Return [x, y] of the center of cell containing provided text 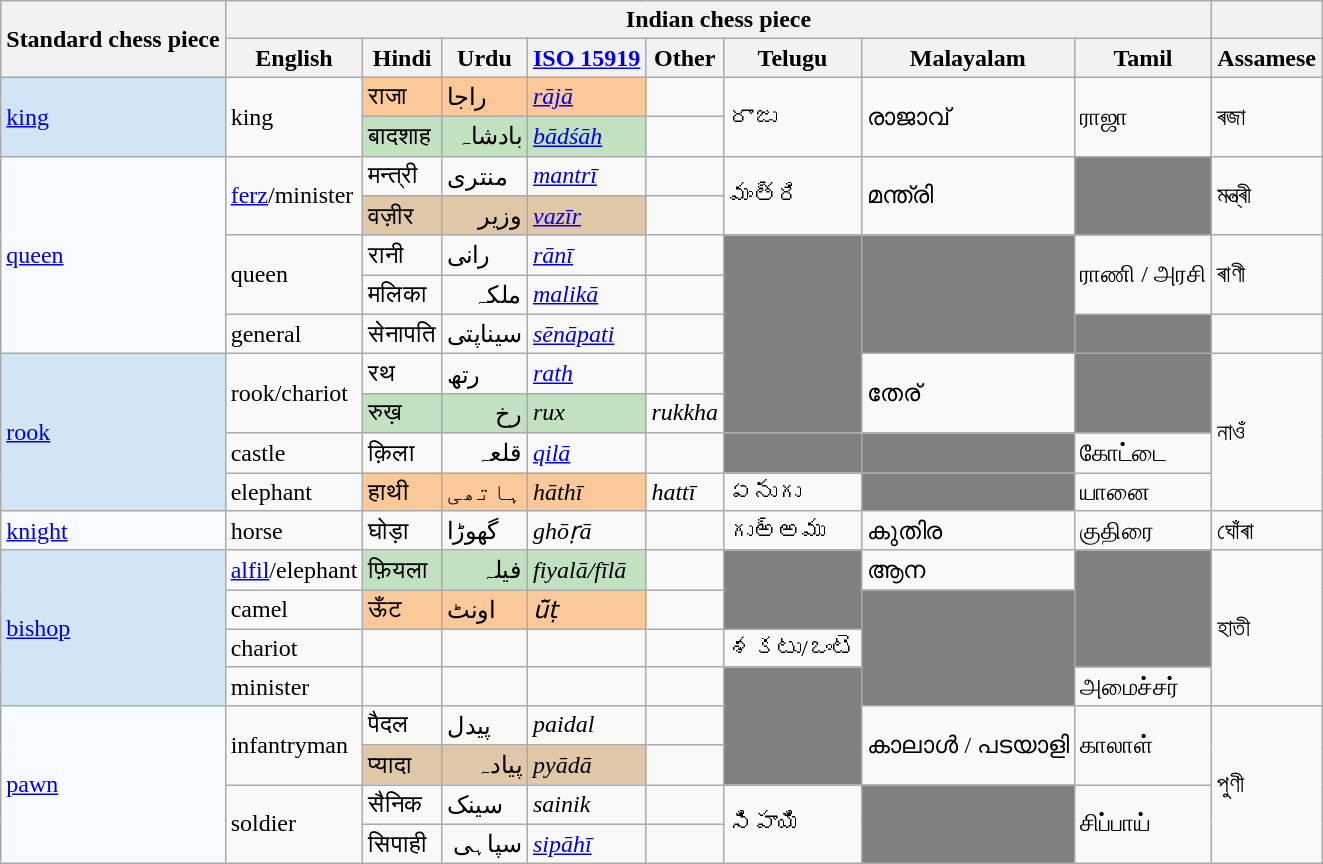
ராணி / அரசி [1143, 274]
ऊँट [402, 610]
sainik [586, 804]
اونٹ [484, 610]
घोड़ा [402, 531]
ū̃ṭ [586, 610]
ghōṛā [586, 531]
గుఱ్ఱము [793, 531]
Assamese [1267, 58]
pawn [113, 784]
mantrī [586, 176]
vazīr [586, 216]
रथ [402, 374]
அமைச்சர் [1143, 686]
گھوڑا [484, 531]
సిపాయి [793, 824]
हाथी [402, 491]
रुख़ [402, 413]
alfil/elephant [294, 570]
elephant [294, 491]
మంత్రి [793, 196]
سینک [484, 804]
rukkha [685, 413]
वज़ीर [402, 216]
குதிரை [1143, 531]
ആന [968, 570]
নাওঁ [1267, 432]
rook [113, 432]
rath [586, 374]
Telugu [793, 58]
ملکہ [484, 295]
Tamil [1143, 58]
পুণী [1267, 784]
وزیر [484, 216]
ferz/minister [294, 196]
hāthī [586, 491]
bishop [113, 628]
മന്ത്രി [968, 196]
سپاہی [484, 844]
கோட்டை [1143, 453]
കാലാള്‍ / പടയാളി [968, 744]
ৰজা [1267, 116]
मन्त्री [402, 176]
castle [294, 453]
بادشاہ [484, 136]
ISO 15919 [586, 58]
قلعہ [484, 453]
malikā [586, 295]
پیدل [484, 725]
سیناپتی [484, 334]
കുതിര [968, 531]
chariot [294, 648]
pyādā [586, 765]
پیادہ [484, 765]
راجا [484, 97]
प्यादा [402, 765]
सिपाही [402, 844]
मलिका [402, 295]
क़िला [402, 453]
فیلہ [484, 570]
രാജാവ് [968, 116]
sipāhī [586, 844]
ఏనుగు [793, 491]
Hindi [402, 58]
qilā [586, 453]
Other [685, 58]
infantryman [294, 744]
காலாள் [1143, 744]
rook/chariot [294, 394]
hattī [685, 491]
rux [586, 413]
soldier [294, 824]
சிப்பாய் [1143, 824]
राजा [402, 97]
rājā [586, 97]
رانی [484, 255]
knight [113, 531]
bādśāh [586, 136]
رخ [484, 413]
horse [294, 531]
सेनापति [402, 334]
sēnāpati [586, 334]
Urdu [484, 58]
general [294, 334]
Standard chess piece [113, 39]
Indian chess piece [718, 20]
రాజు [793, 116]
सैनिक [402, 804]
رتھ [484, 374]
camel [294, 610]
Malayalam [968, 58]
ہاتھی [484, 491]
ঘোঁৰা [1267, 531]
paidal [586, 725]
फ़ियला [402, 570]
बादशाह [402, 136]
হাতী [1267, 628]
minister [294, 686]
శకటు/ఒంటె [793, 648]
ராஜா [1143, 116]
মন্ত্ৰী [1267, 196]
रानी [402, 255]
English [294, 58]
पैदल [402, 725]
rānī [586, 255]
منتری [484, 176]
யானை [1143, 491]
തേര് [968, 394]
fiyalā/fīlā [586, 570]
ৰাণী [1267, 274]
